Capture the cell that displays the provided text and extract its (X, Y) central coordinate. 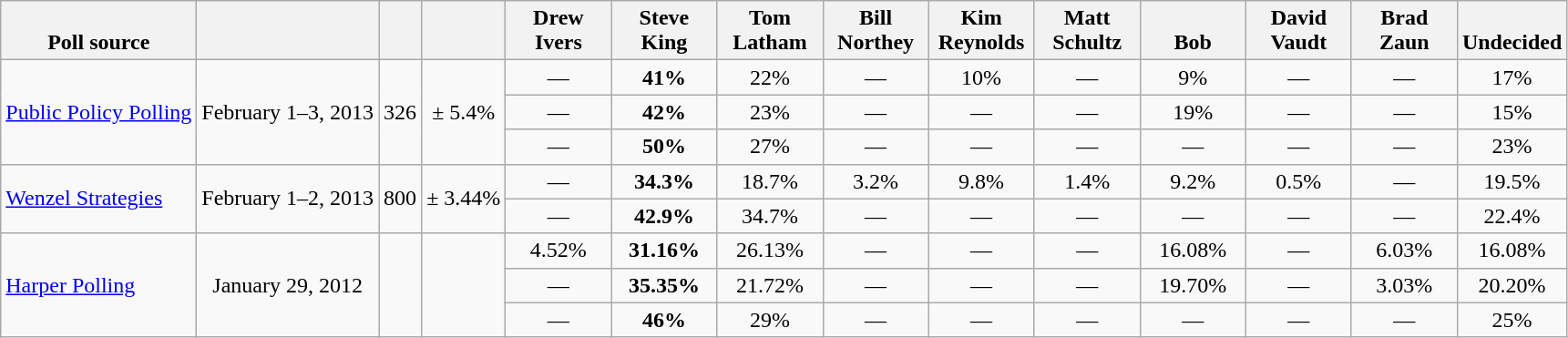
Wenzel Strategies (98, 199)
January 29, 2012 (288, 285)
DrewIvers (559, 31)
35.35% (664, 285)
21.72% (770, 285)
18.7% (770, 181)
Bob (1193, 31)
50% (664, 147)
3.2% (876, 181)
BillNorthey (876, 31)
0.5% (1298, 181)
10% (981, 77)
SteveKing (664, 31)
DavidVaudt (1298, 31)
Harper Polling (98, 285)
19% (1193, 112)
26.13% (770, 251)
Undecided (1512, 31)
6.03% (1404, 251)
9.2% (1193, 181)
February 1–2, 2013 (288, 199)
3.03% (1404, 285)
19.5% (1512, 181)
BradZaun (1404, 31)
MattSchultz (1087, 31)
9% (1193, 77)
9.8% (981, 181)
19.70% (1193, 285)
TomLatham (770, 31)
Poll source (98, 31)
20.20% (1512, 285)
22.4% (1512, 216)
25% (1512, 320)
326 (401, 112)
± 5.4% (464, 112)
31.16% (664, 251)
27% (770, 147)
22% (770, 77)
42.9% (664, 216)
± 3.44% (464, 199)
800 (401, 199)
41% (664, 77)
February 1–3, 2013 (288, 112)
17% (1512, 77)
46% (664, 320)
34.7% (770, 216)
34.3% (664, 181)
42% (664, 112)
15% (1512, 112)
29% (770, 320)
Public Policy Polling (98, 112)
1.4% (1087, 181)
4.52% (559, 251)
KimReynolds (981, 31)
